Detect which cell encompasses the target text, then output its (X, Y) center coordinate. 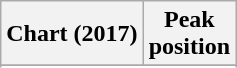
Peak position (189, 34)
Chart (2017) (72, 34)
